Search for the cell housing the specified text and yield its (X, Y) center coordinate. 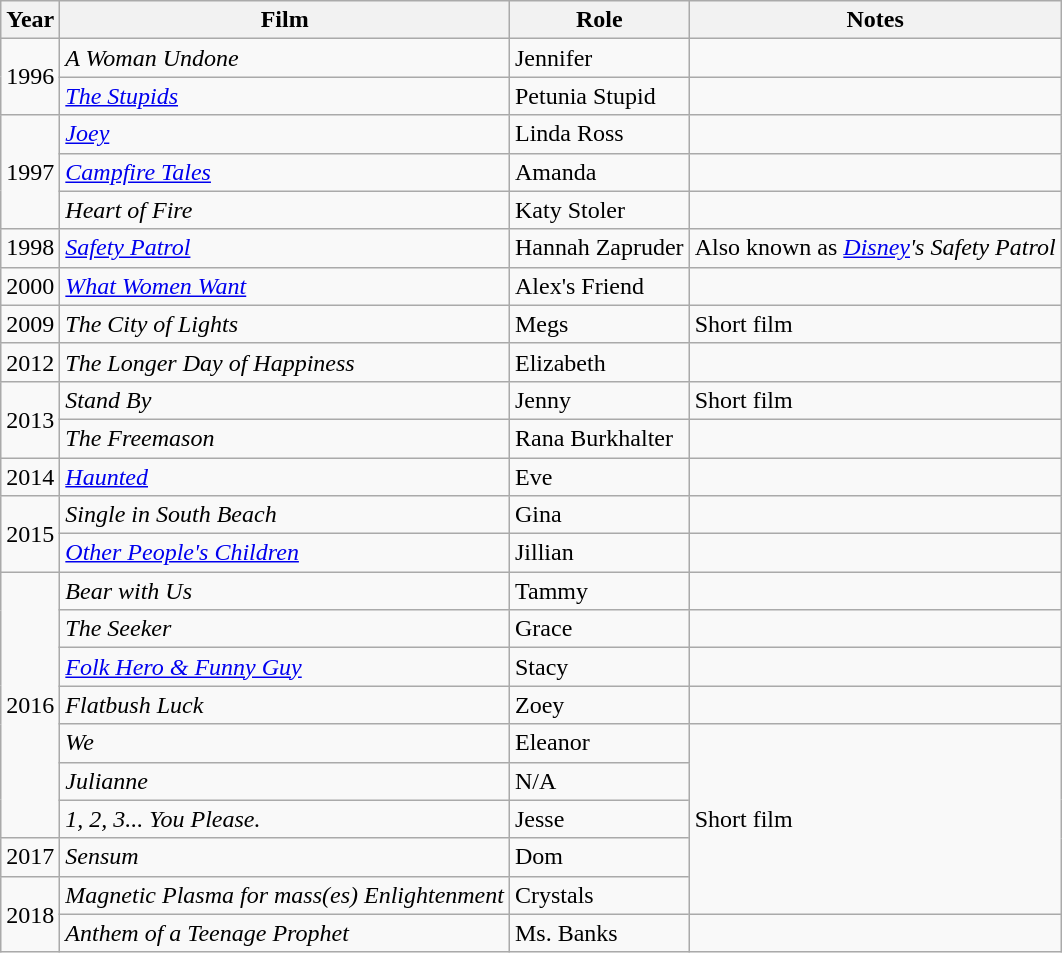
Magnetic Plasma for mass(es) Enlightenment (285, 895)
1998 (30, 248)
Hannah Zapruder (599, 248)
The Seeker (285, 629)
Petunia Stupid (599, 96)
Eve (599, 477)
Role (599, 20)
The Stupids (285, 96)
2013 (30, 419)
2016 (30, 705)
The Longer Day of Happiness (285, 362)
Joey (285, 134)
Folk Hero & Funny Guy (285, 667)
Sensum (285, 857)
2017 (30, 857)
Jennifer (599, 58)
Stand By (285, 400)
N/A (599, 781)
Grace (599, 629)
Tammy (599, 591)
Amanda (599, 172)
2009 (30, 324)
Flatbush Luck (285, 705)
Julianne (285, 781)
Megs (599, 324)
Stacy (599, 667)
Year (30, 20)
Rana Burkhalter (599, 438)
2018 (30, 914)
Linda Ross (599, 134)
Alex's Friend (599, 286)
Other People's Children (285, 553)
We (285, 743)
Jesse (599, 819)
Also known as Disney's Safety Patrol (875, 248)
Anthem of a Teenage Prophet (285, 933)
Zoey (599, 705)
Film (285, 20)
Dom (599, 857)
Elizabeth (599, 362)
2012 (30, 362)
The City of Lights (285, 324)
Safety Patrol (285, 248)
Heart of Fire (285, 210)
The Freemason (285, 438)
Single in South Beach (285, 515)
1997 (30, 172)
What Women Want (285, 286)
Eleanor (599, 743)
2015 (30, 534)
Bear with Us (285, 591)
Ms. Banks (599, 933)
Jillian (599, 553)
Campfire Tales (285, 172)
Crystals (599, 895)
2014 (30, 477)
Katy Stoler (599, 210)
1996 (30, 77)
2000 (30, 286)
A Woman Undone (285, 58)
Notes (875, 20)
1, 2, 3... You Please. (285, 819)
Haunted (285, 477)
Jenny (599, 400)
Gina (599, 515)
